Return (X, Y) of the center of cell containing provided text 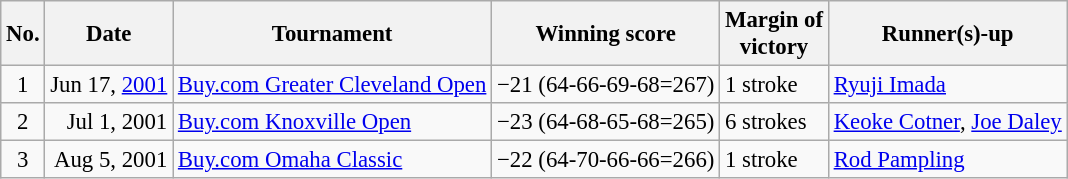
2 (23, 122)
Tournament (332, 34)
Runner(s)-up (948, 34)
3 (23, 160)
Buy.com Greater Cleveland Open (332, 85)
−21 (64-66-69-68=267) (606, 85)
Ryuji Imada (948, 85)
Aug 5, 2001 (109, 160)
Rod Pampling (948, 160)
6 strokes (774, 122)
Buy.com Knoxville Open (332, 122)
Jul 1, 2001 (109, 122)
−22 (64-70-66-66=266) (606, 160)
Jun 17, 2001 (109, 85)
Margin ofvictory (774, 34)
Buy.com Omaha Classic (332, 160)
Winning score (606, 34)
Keoke Cotner, Joe Daley (948, 122)
Date (109, 34)
−23 (64-68-65-68=265) (606, 122)
No. (23, 34)
1 (23, 85)
